For the text-containing cell, return its midpoint in (X, Y) coordinate format. 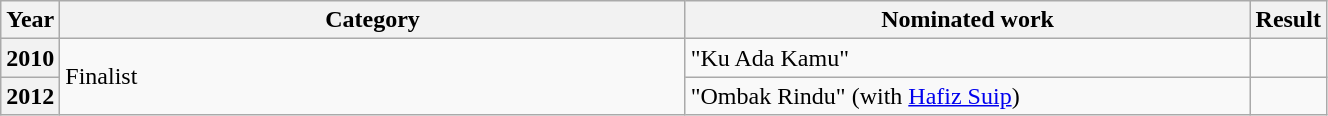
2012 (30, 96)
2010 (30, 58)
"Ombak Rindu" (with Hafiz Suip) (968, 96)
Year (30, 20)
Nominated work (968, 20)
Category (372, 20)
Finalist (372, 77)
"Ku Ada Kamu" (968, 58)
Result (1288, 20)
